Pinpoint the cell where the given text exists, returning its (x, y) midpoint coordinate. 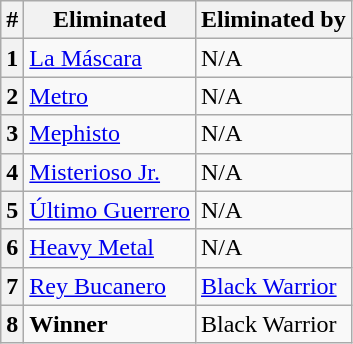
1 (12, 58)
La Máscara (110, 58)
Misterioso Jr. (110, 172)
Mephisto (110, 134)
Último Guerrero (110, 210)
Winner (110, 324)
5 (12, 210)
Metro (110, 96)
6 (12, 248)
# (12, 20)
8 (12, 324)
Eliminated by (273, 20)
Rey Bucanero (110, 286)
Heavy Metal (110, 248)
7 (12, 286)
Eliminated (110, 20)
4 (12, 172)
2 (12, 96)
3 (12, 134)
